Return [X, Y] of the center of cell containing provided text 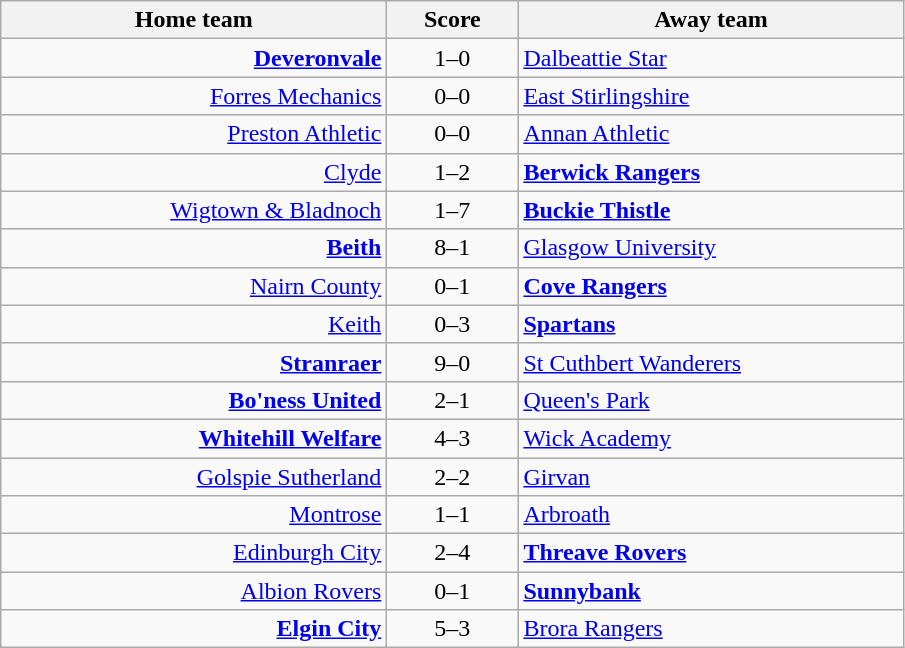
Golspie Sutherland [194, 477]
Wigtown & Bladnoch [194, 210]
Buckie Thistle [711, 210]
Glasgow University [711, 248]
Sunnybank [711, 591]
Cove Rangers [711, 286]
Montrose [194, 515]
Nairn County [194, 286]
Bo'ness United [194, 400]
Dalbeattie Star [711, 58]
Arbroath [711, 515]
1–7 [452, 210]
Wick Academy [711, 438]
Elgin City [194, 629]
East Stirlingshire [711, 96]
Whitehill Welfare [194, 438]
2–2 [452, 477]
Edinburgh City [194, 553]
Albion Rovers [194, 591]
2–4 [452, 553]
Girvan [711, 477]
Score [452, 20]
Stranraer [194, 362]
Home team [194, 20]
9–0 [452, 362]
4–3 [452, 438]
Forres Mechanics [194, 96]
Annan Athletic [711, 134]
Deveronvale [194, 58]
Away team [711, 20]
St Cuthbert Wanderers [711, 362]
2–1 [452, 400]
1–0 [452, 58]
Beith [194, 248]
Queen's Park [711, 400]
Keith [194, 324]
Clyde [194, 172]
1–1 [452, 515]
5–3 [452, 629]
Berwick Rangers [711, 172]
Threave Rovers [711, 553]
0–3 [452, 324]
1–2 [452, 172]
Preston Athletic [194, 134]
Spartans [711, 324]
Brora Rangers [711, 629]
8–1 [452, 248]
